Scan for the cell matching the given text and deliver its (X, Y) coordinate at center. 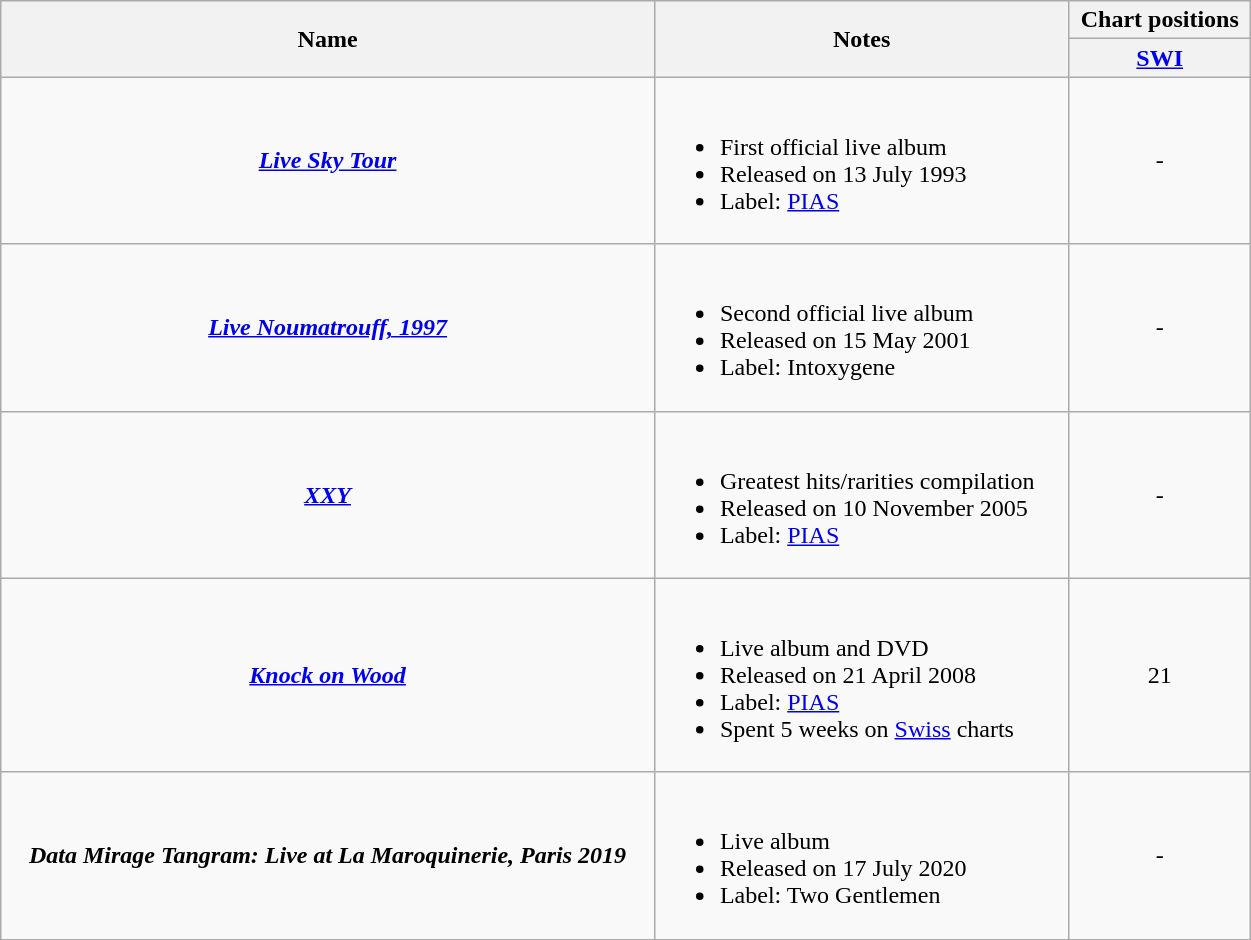
Second official live albumReleased on 15 May 2001Label: Intoxygene (861, 328)
Live Sky Tour (328, 160)
Name (328, 39)
Notes (861, 39)
21 (1160, 675)
Chart positions (1160, 20)
Live album and DVDReleased on 21 April 2008Label: PIASSpent 5 weeks on Swiss charts (861, 675)
Data Mirage Tangram: Live at La Maroquinerie, Paris 2019 (328, 856)
XXY (328, 494)
Live albumReleased on 17 July 2020Label: Two Gentlemen (861, 856)
First official live albumReleased on 13 July 1993Label: PIAS (861, 160)
Live Noumatrouff, 1997 (328, 328)
Knock on Wood (328, 675)
SWI (1160, 58)
Greatest hits/rarities compilationReleased on 10 November 2005Label: PIAS (861, 494)
